Output the [X, Y] coordinate of the center of the cell containing the given text.  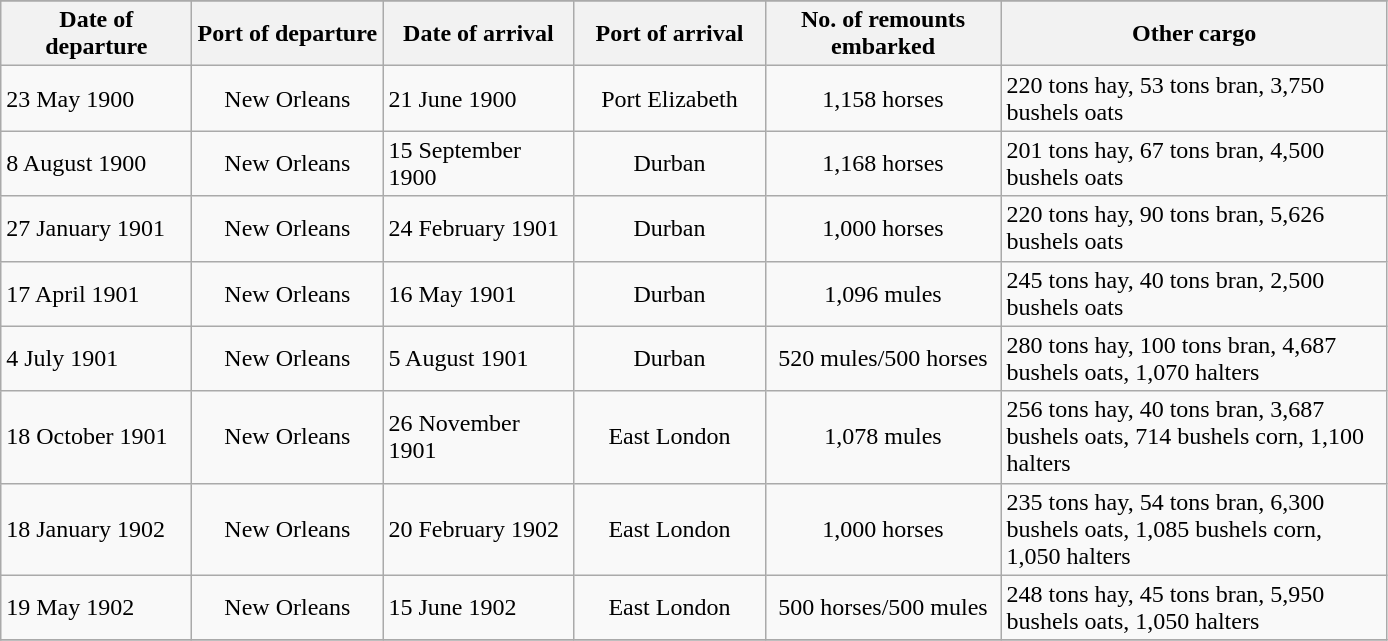
Date of departure [96, 34]
220 tons hay, 53 tons bran, 3,750 bushels oats [1194, 98]
201 tons hay, 67 tons bran, 4,500 bushels oats [1194, 164]
Port of arrival [670, 34]
Port of departure [288, 34]
18 October 1901 [96, 437]
235 tons hay, 54 tons bran, 6,300 bushels oats, 1,085 bushels corn, 1,050 halters [1194, 529]
Date of arrival [478, 34]
1,096 mules [883, 294]
27 January 1901 [96, 228]
4 July 1901 [96, 358]
16 May 1901 [478, 294]
8 August 1900 [96, 164]
5 August 1901 [478, 358]
245 tons hay, 40 tons bran, 2,500 bushels oats [1194, 294]
1,158 horses [883, 98]
1,078 mules [883, 437]
Other cargo [1194, 34]
24 February 1901 [478, 228]
1,168 horses [883, 164]
20 February 1902 [478, 529]
17 April 1901 [96, 294]
19 May 1902 [96, 608]
23 May 1900 [96, 98]
248 tons hay, 45 tons bran, 5,950 bushels oats, 1,050 halters [1194, 608]
520 mules/500 horses [883, 358]
18 January 1902 [96, 529]
500 horses/500 mules [883, 608]
21 June 1900 [478, 98]
No. of remounts embarked [883, 34]
15 September 1900 [478, 164]
220 tons hay, 90 tons bran, 5,626 bushels oats [1194, 228]
256 tons hay, 40 tons bran, 3,687 bushels oats, 714 bushels corn, 1,100 halters [1194, 437]
15 June 1902 [478, 608]
280 tons hay, 100 tons bran, 4,687 bushels oats, 1,070 halters [1194, 358]
Port Elizabeth [670, 98]
26 November 1901 [478, 437]
